Provide the [X, Y] coordinate of the cell's center where the given text is located.  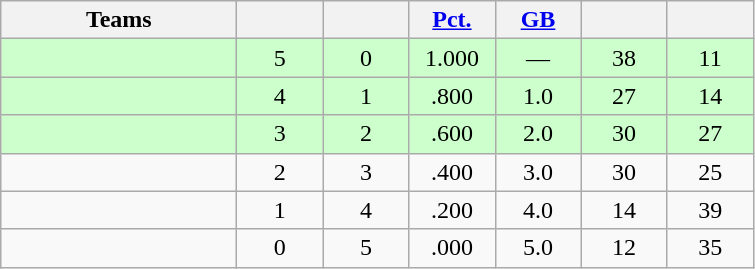
— [538, 58]
38 [624, 58]
Pct. [452, 20]
25 [710, 172]
1.0 [538, 96]
.600 [452, 134]
.800 [452, 96]
.200 [452, 210]
11 [710, 58]
35 [710, 248]
39 [710, 210]
.000 [452, 248]
3.0 [538, 172]
.400 [452, 172]
12 [624, 248]
GB [538, 20]
2.0 [538, 134]
1.000 [452, 58]
4.0 [538, 210]
5.0 [538, 248]
Teams [119, 20]
